Output the (x, y) coordinate of the center of the cell containing the given text.  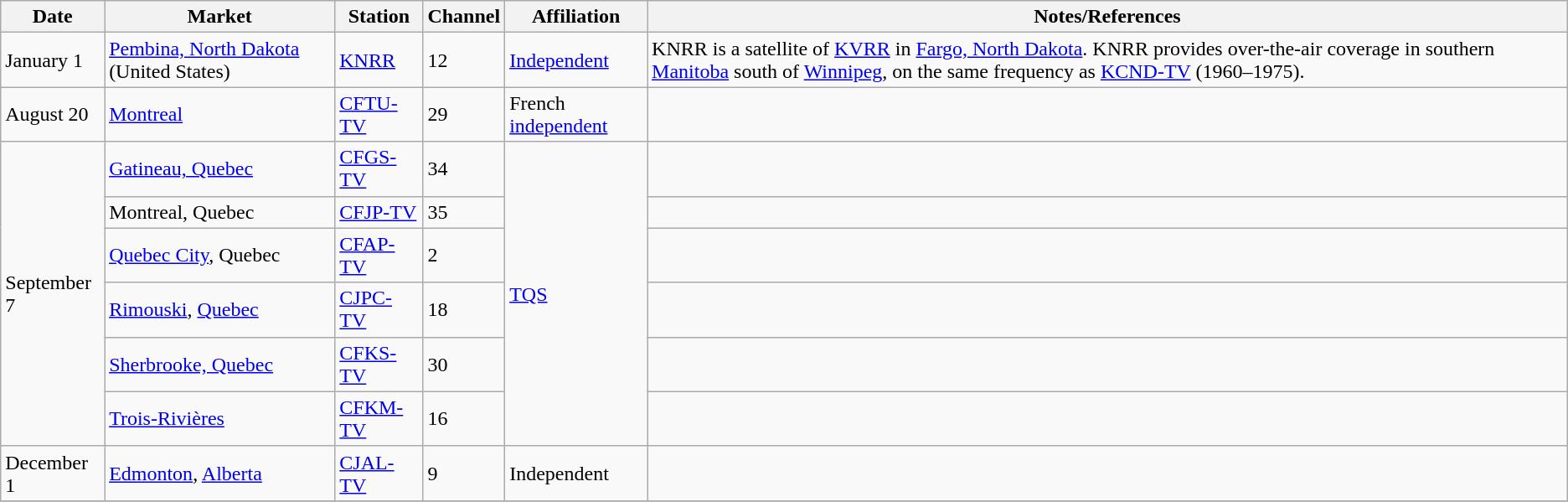
Station (379, 17)
KNRR (379, 60)
CFKM-TV (379, 419)
29 (464, 114)
September 7 (53, 293)
30 (464, 364)
Gatineau, Quebec (219, 169)
Affiliation (576, 17)
Quebec City, Quebec (219, 255)
35 (464, 212)
CJPC-TV (379, 310)
34 (464, 169)
December 1 (53, 473)
CFKS-TV (379, 364)
Notes/References (1107, 17)
CFTU-TV (379, 114)
Trois-Rivières (219, 419)
Market (219, 17)
January 1 (53, 60)
Sherbrooke, Quebec (219, 364)
CFJP-TV (379, 212)
August 20 (53, 114)
Pembina, North Dakota (United States) (219, 60)
16 (464, 419)
French independent (576, 114)
Rimouski, Quebec (219, 310)
Date (53, 17)
CJAL-TV (379, 473)
Channel (464, 17)
12 (464, 60)
CFGS-TV (379, 169)
Montreal (219, 114)
Edmonton, Alberta (219, 473)
CFAP-TV (379, 255)
Montreal, Quebec (219, 212)
18 (464, 310)
9 (464, 473)
TQS (576, 293)
2 (464, 255)
